From the cell containing the given text, extract its center point as (X, Y) coordinate. 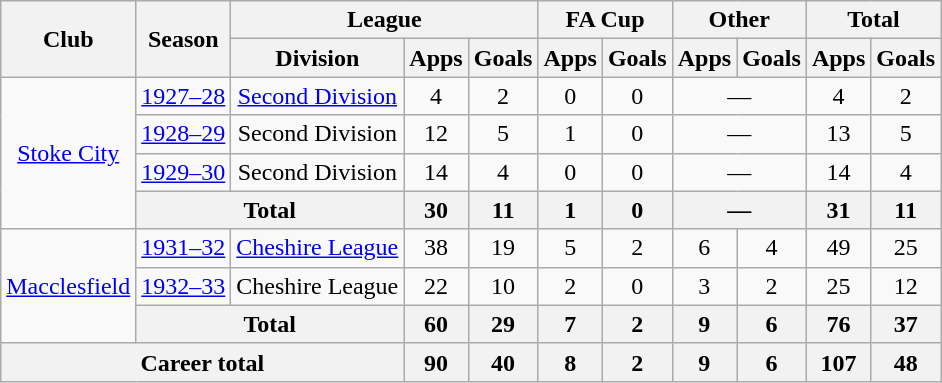
60 (436, 324)
48 (906, 362)
37 (906, 324)
8 (570, 362)
10 (503, 286)
13 (838, 134)
Season (184, 39)
1929–30 (184, 172)
Macclesfield (68, 286)
1927–28 (184, 96)
40 (503, 362)
38 (436, 248)
Division (318, 58)
1932–33 (184, 286)
90 (436, 362)
29 (503, 324)
1928–29 (184, 134)
Career total (202, 362)
30 (436, 210)
7 (570, 324)
3 (704, 286)
Other (739, 20)
Club (68, 39)
19 (503, 248)
76 (838, 324)
22 (436, 286)
49 (838, 248)
1931–32 (184, 248)
31 (838, 210)
Stoke City (68, 153)
League (384, 20)
FA Cup (605, 20)
107 (838, 362)
